Pinpoint the cell where the given text exists, returning its [x, y] midpoint coordinate. 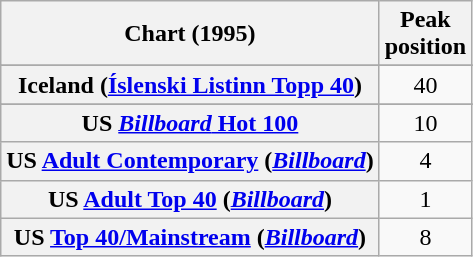
8 [425, 237]
Chart (1995) [190, 34]
1 [425, 199]
40 [425, 85]
US Top 40/Mainstream (Billboard) [190, 237]
Iceland (Íslenski Listinn Topp 40) [190, 85]
US Adult Top 40 (Billboard) [190, 199]
Peakposition [425, 34]
US Billboard Hot 100 [190, 123]
US Adult Contemporary (Billboard) [190, 161]
10 [425, 123]
4 [425, 161]
